Provide the [X, Y] coordinate of the cell's center where the given text is located.  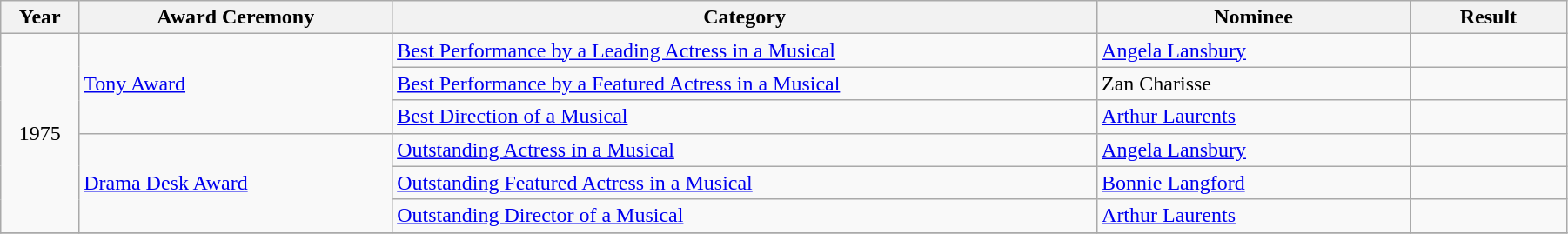
Best Performance by a Featured Actress in a Musical [745, 84]
Result [1488, 17]
Tony Award [236, 84]
Drama Desk Award [236, 183]
Best Performance by a Leading Actress in a Musical [745, 50]
Category [745, 17]
Outstanding Actress in a Musical [745, 150]
Award Ceremony [236, 17]
Best Direction of a Musical [745, 117]
Zan Charisse [1254, 84]
1975 [40, 133]
Outstanding Director of a Musical [745, 216]
Outstanding Featured Actress in a Musical [745, 183]
Bonnie Langford [1254, 183]
Nominee [1254, 17]
Year [40, 17]
